Output the [x, y] coordinate of the center of the cell containing the given text.  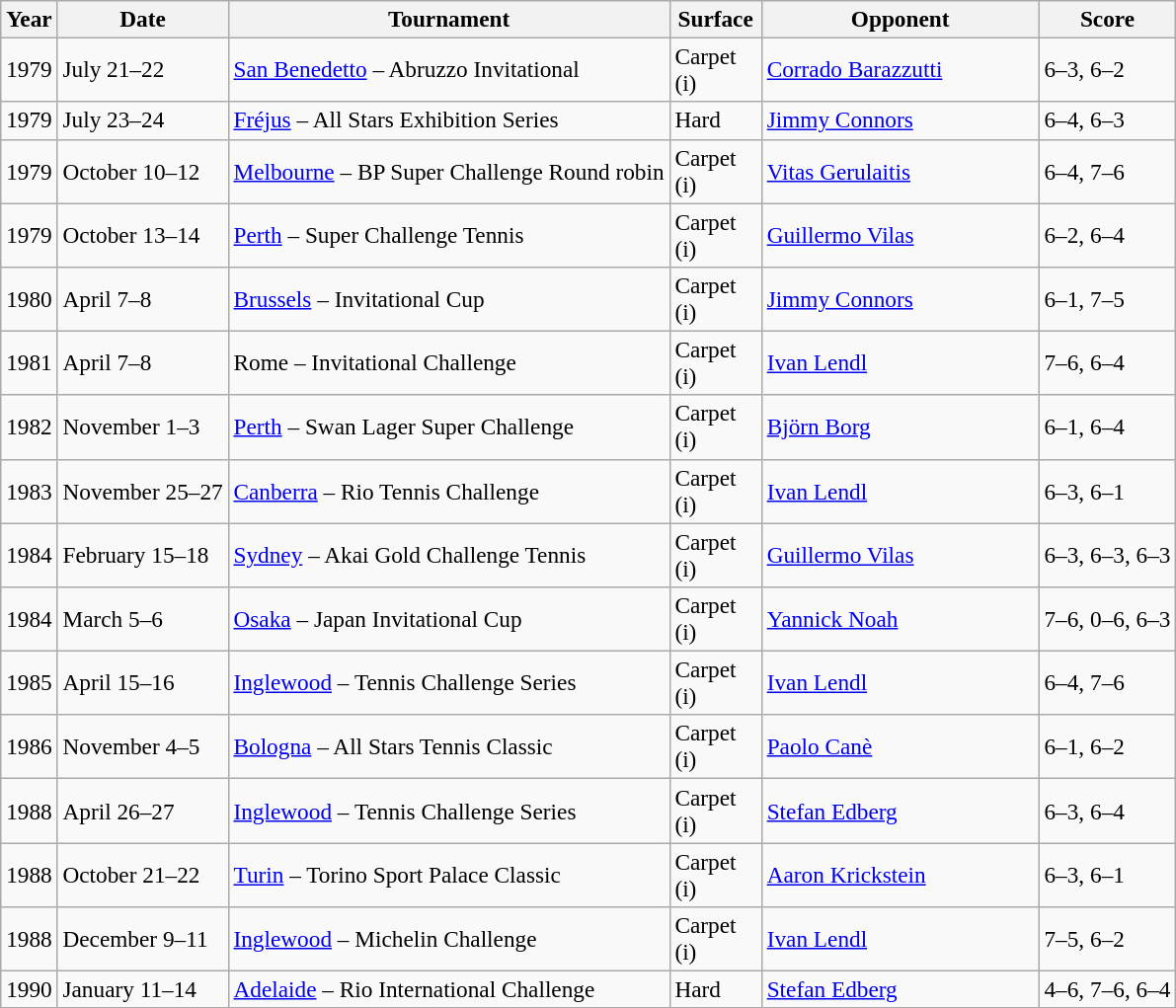
Yannick Noah [901, 618]
Vitas Gerulaitis [901, 172]
Paolo Canè [901, 746]
Adelaide – Rio International Challenge [448, 989]
6–4, 6–3 [1108, 120]
Fréjus – All Stars Exhibition Series [448, 120]
Björn Borg [901, 426]
San Benedetto – Abruzzo Invitational [448, 69]
7–6, 6–4 [1108, 363]
Perth – Swan Lager Super Challenge [448, 426]
7–5, 6–2 [1108, 938]
Inglewood – Michelin Challenge [448, 938]
March 5–6 [142, 618]
Tournament [448, 19]
Corrado Barazzutti [901, 69]
July 21–22 [142, 69]
February 15–18 [142, 555]
Melbourne – BP Super Challenge Round robin [448, 172]
April 15–16 [142, 683]
January 11–14 [142, 989]
6–3, 6–3, 6–3 [1108, 555]
6–1, 7–5 [1108, 298]
6–1, 6–2 [1108, 746]
Osaka – Japan Invitational Cup [448, 618]
Year [30, 19]
October 10–12 [142, 172]
Score [1108, 19]
1980 [30, 298]
Sydney – Akai Gold Challenge Tennis [448, 555]
Opponent [901, 19]
6–3, 6–2 [1108, 69]
Canberra – Rio Tennis Challenge [448, 492]
July 23–24 [142, 120]
7–6, 0–6, 6–3 [1108, 618]
1983 [30, 492]
Brussels – Invitational Cup [448, 298]
1981 [30, 363]
Surface [715, 19]
6–1, 6–4 [1108, 426]
November 4–5 [142, 746]
6–3, 6–4 [1108, 810]
April 26–27 [142, 810]
1990 [30, 989]
Turin – Torino Sport Palace Classic [448, 875]
October 21–22 [142, 875]
Rome – Invitational Challenge [448, 363]
Bologna – All Stars Tennis Classic [448, 746]
December 9–11 [142, 938]
November 25–27 [142, 492]
October 13–14 [142, 235]
Perth – Super Challenge Tennis [448, 235]
November 1–3 [142, 426]
4–6, 7–6, 6–4 [1108, 989]
1986 [30, 746]
Date [142, 19]
1982 [30, 426]
Aaron Krickstein [901, 875]
6–2, 6–4 [1108, 235]
1985 [30, 683]
